Scan for the cell matching the given text and deliver its [x, y] coordinate at center. 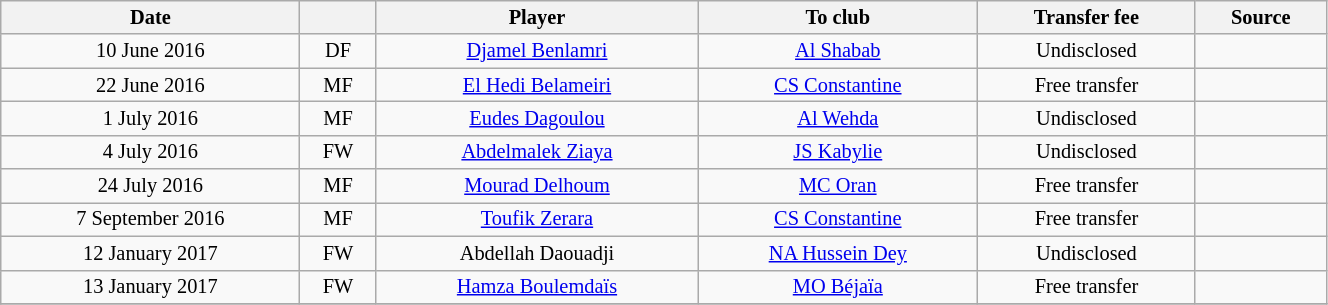
Al Shabab [838, 51]
Transfer fee [1086, 17]
Mourad Delhoum [537, 186]
1 July 2016 [150, 118]
MO Béjaïa [838, 287]
Source [1260, 17]
12 January 2017 [150, 253]
Toufik Zerara [537, 219]
22 June 2016 [150, 85]
To club [838, 17]
DF [338, 51]
MC Oran [838, 186]
Date [150, 17]
NA Hussein Dey [838, 253]
7 September 2016 [150, 219]
13 January 2017 [150, 287]
Eudes Dagoulou [537, 118]
Abdelmalek Ziaya [537, 152]
Abdellah Daouadji [537, 253]
10 June 2016 [150, 51]
24 July 2016 [150, 186]
El Hedi Belameiri [537, 85]
Hamza Boulemdaïs [537, 287]
4 July 2016 [150, 152]
JS Kabylie [838, 152]
Djamel Benlamri [537, 51]
Al Wehda [838, 118]
Player [537, 17]
